For the text-containing cell, return its midpoint in [X, Y] coordinate format. 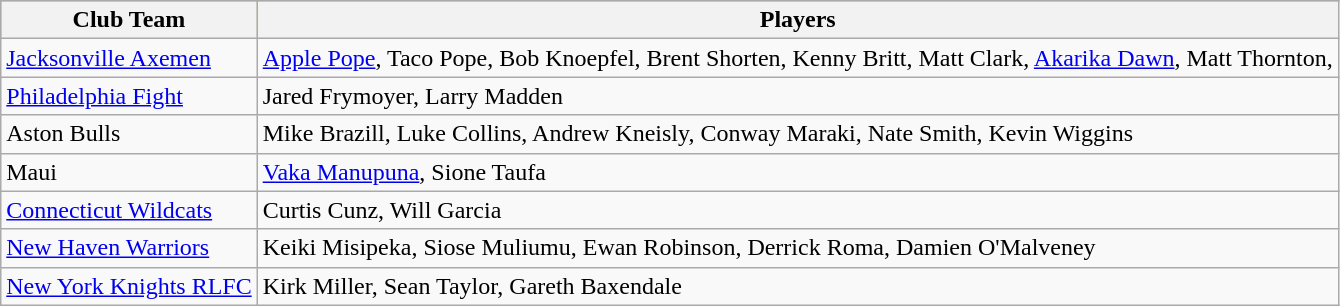
Jared Frymoyer, Larry Madden [798, 96]
Kirk Miller, Sean Taylor, Gareth Baxendale [798, 286]
Aston Bulls [129, 134]
Vaka Manupuna, Sione Taufa [798, 172]
Connecticut Wildcats [129, 210]
Philadelphia Fight [129, 96]
Mike Brazill, Luke Collins, Andrew Kneisly, Conway Maraki, Nate Smith, Kevin Wiggins [798, 134]
Club Team [129, 20]
New York Knights RLFC [129, 286]
Curtis Cunz, Will Garcia [798, 210]
Apple Pope, Taco Pope, Bob Knoepfel, Brent Shorten, Kenny Britt, Matt Clark, Akarika Dawn, Matt Thornton, [798, 58]
New Haven Warriors [129, 248]
Jacksonville Axemen [129, 58]
Keiki Misipeka, Siose Muliumu, Ewan Robinson, Derrick Roma, Damien O'Malveney [798, 248]
Players [798, 20]
Maui [129, 172]
